Identify which cell holds the provided text, then report its (X, Y) central coordinate. 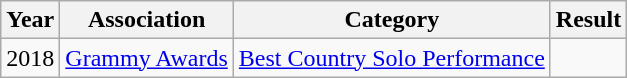
Category (392, 20)
2018 (30, 58)
Best Country Solo Performance (392, 58)
Year (30, 20)
Association (147, 20)
Grammy Awards (147, 58)
Result (588, 20)
